Scan for the cell matching the given text and deliver its (x, y) coordinate at center. 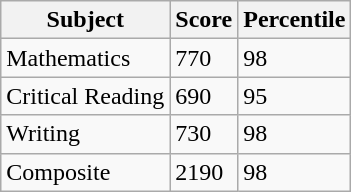
730 (204, 134)
770 (204, 58)
Mathematics (86, 58)
690 (204, 96)
Composite (86, 172)
Subject (86, 20)
95 (294, 96)
Score (204, 20)
2190 (204, 172)
Percentile (294, 20)
Writing (86, 134)
Critical Reading (86, 96)
